Return the (X, Y) coordinate for the center point of the cell that contains the specified text.  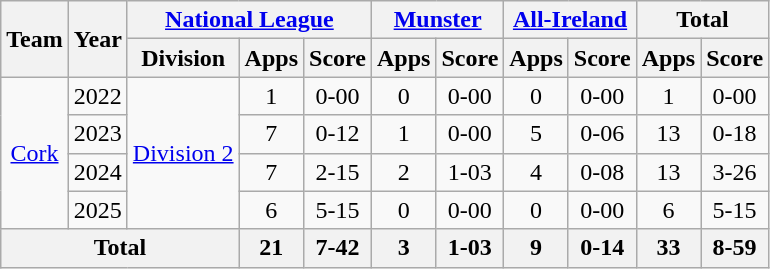
0-14 (602, 248)
Munster (437, 20)
33 (668, 248)
Division 2 (183, 153)
3 (403, 248)
2-15 (338, 172)
21 (271, 248)
0-06 (602, 134)
2025 (98, 210)
Team (35, 39)
2023 (98, 134)
Cork (35, 153)
2022 (98, 96)
2 (403, 172)
8-59 (735, 248)
Division (183, 58)
National League (249, 20)
4 (536, 172)
0-08 (602, 172)
9 (536, 248)
7-42 (338, 248)
0-12 (338, 134)
Year (98, 39)
0-18 (735, 134)
3-26 (735, 172)
2024 (98, 172)
5 (536, 134)
All-Ireland (570, 20)
